Scan for the cell matching the given text and deliver its [x, y] coordinate at center. 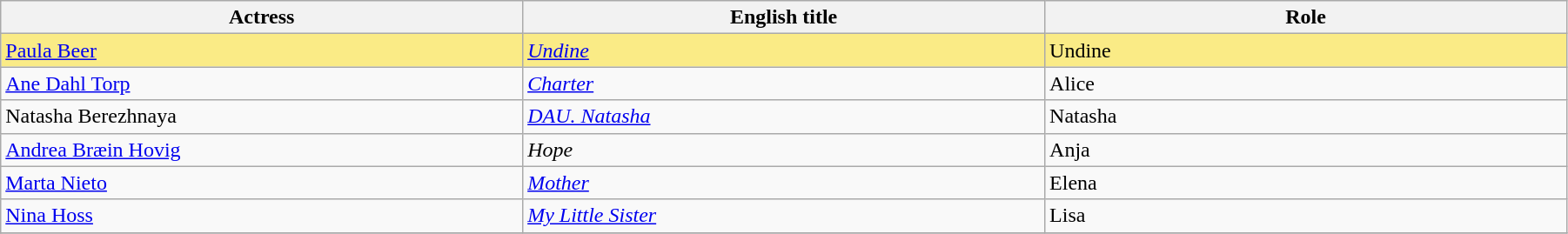
Lisa [1306, 216]
DAU. Natasha [784, 117]
Marta Nieto [262, 183]
English title [784, 17]
My Little Sister [784, 216]
Alice [1306, 84]
Charter [784, 84]
Nina Hoss [262, 216]
Elena [1306, 183]
Natasha [1306, 117]
Actress [262, 17]
Hope [784, 150]
Mother [784, 183]
Paula Beer [262, 50]
Ane Dahl Torp [262, 84]
Natasha Berezhnaya [262, 117]
Andrea Bræin Hovig [262, 150]
Role [1306, 17]
Anja [1306, 150]
